Provide the (x, y) coordinate of the cell's center where the given text is located.  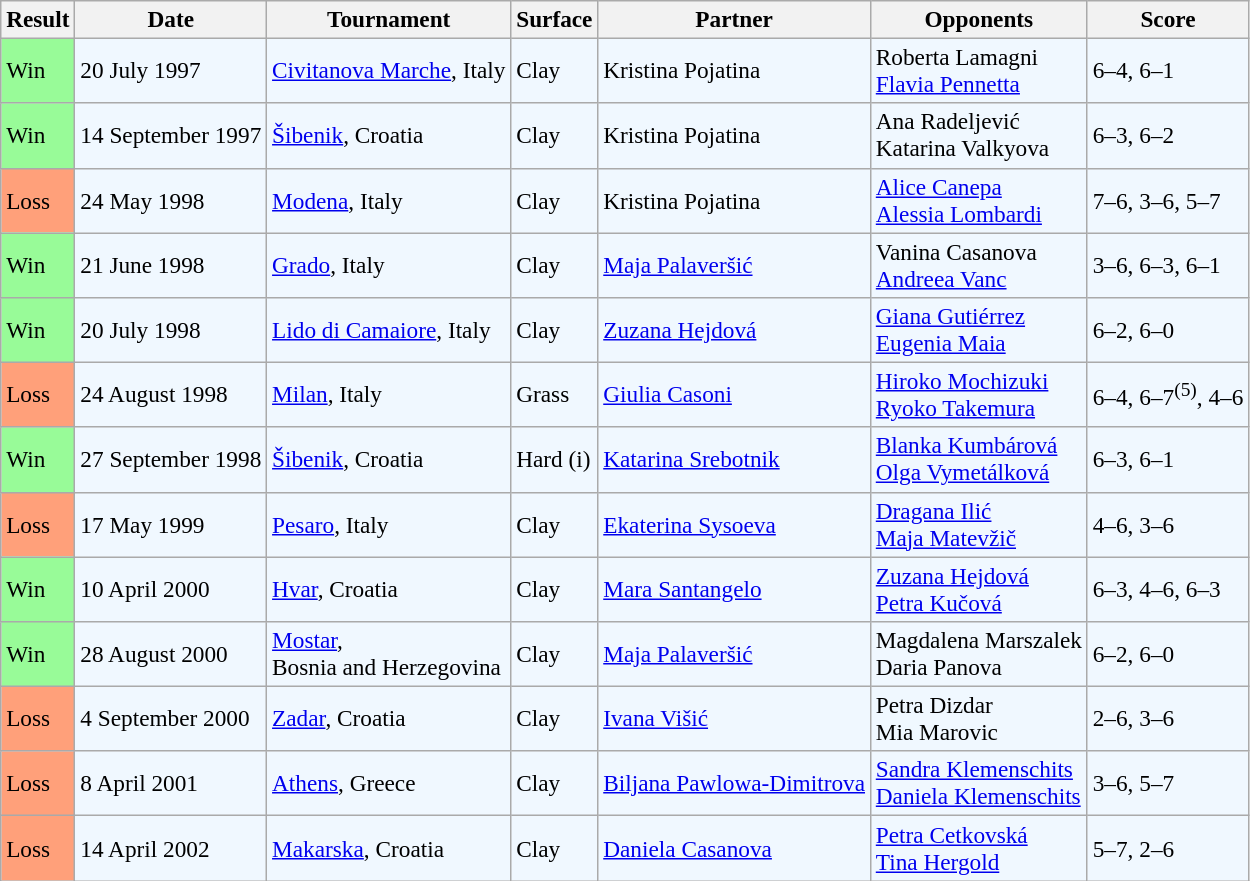
27 September 1998 (171, 460)
Petra Dizdar Mia Marovic (978, 718)
Giana Gutiérrez Eugenia Maia (978, 330)
3–6, 5–7 (1168, 784)
Lido di Camaiore, Italy (389, 330)
Grass (554, 394)
Zuzana Hejdová Petra Kučová (978, 588)
2–6, 3–6 (1168, 718)
4 September 2000 (171, 718)
21 June 1998 (171, 264)
8 April 2001 (171, 784)
Score (1168, 19)
Zadar, Croatia (389, 718)
20 July 1998 (171, 330)
4–6, 3–6 (1168, 524)
Civitanova Marche, Italy (389, 70)
Mara Santangelo (734, 588)
6–3, 4–6, 6–3 (1168, 588)
10 April 2000 (171, 588)
Pesaro, Italy (389, 524)
Hvar, Croatia (389, 588)
24 May 1998 (171, 200)
Vanina Casanova Andreea Vanc (978, 264)
17 May 1999 (171, 524)
28 August 2000 (171, 654)
Ekaterina Sysoeva (734, 524)
6–3, 6–2 (1168, 136)
Athens, Greece (389, 784)
Mostar, Bosnia and Herzegovina (389, 654)
Ivana Višić (734, 718)
Alice Canepa Alessia Lombardi (978, 200)
20 July 1997 (171, 70)
Opponents (978, 19)
Roberta Lamagni Flavia Pennetta (978, 70)
14 September 1997 (171, 136)
Sandra Klemenschits Daniela Klemenschits (978, 784)
Result (38, 19)
14 April 2002 (171, 848)
Surface (554, 19)
5–7, 2–6 (1168, 848)
Zuzana Hejdová (734, 330)
Blanka Kumbárová Olga Vymetálková (978, 460)
Dragana Ilić Maja Matevžič (978, 524)
7–6, 3–6, 5–7 (1168, 200)
Date (171, 19)
Petra Cetkovská Tina Hergold (978, 848)
6–3, 6–1 (1168, 460)
Hard (i) (554, 460)
Biljana Pawlowa-Dimitrova (734, 784)
Milan, Italy (389, 394)
Grado, Italy (389, 264)
Daniela Casanova (734, 848)
Makarska, Croatia (389, 848)
Katarina Srebotnik (734, 460)
24 August 1998 (171, 394)
Modena, Italy (389, 200)
Partner (734, 19)
6–4, 6–1 (1168, 70)
Magdalena Marszalek Daria Panova (978, 654)
Ana Radeljević Katarina Valkyova (978, 136)
6–4, 6–7(5), 4–6 (1168, 394)
3–6, 6–3, 6–1 (1168, 264)
Giulia Casoni (734, 394)
Tournament (389, 19)
Hiroko Mochizuki Ryoko Takemura (978, 394)
